Return the [x, y] coordinate for the center point of the cell that contains the specified text.  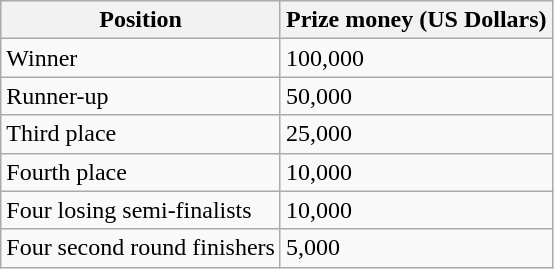
Runner-up [141, 96]
Third place [141, 134]
50,000 [416, 96]
Four losing semi-finalists [141, 210]
Fourth place [141, 172]
Four second round finishers [141, 248]
Winner [141, 58]
Position [141, 20]
Prize money (US Dollars) [416, 20]
100,000 [416, 58]
5,000 [416, 248]
25,000 [416, 134]
